Output the (x, y) coordinate of the center of the cell containing the given text.  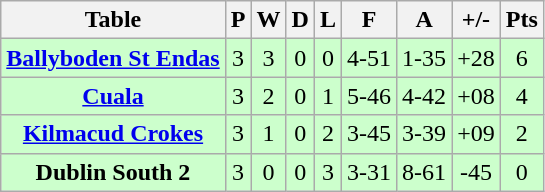
3-39 (424, 134)
Dublin South 2 (113, 172)
A (424, 20)
5-46 (370, 96)
+09 (476, 134)
W (268, 20)
Kilmacud Crokes (113, 134)
4-42 (424, 96)
F (370, 20)
3-31 (370, 172)
Pts (522, 20)
8-61 (424, 172)
+/- (476, 20)
Table (113, 20)
6 (522, 58)
+28 (476, 58)
4 (522, 96)
D (300, 20)
Cuala (113, 96)
4-51 (370, 58)
L (328, 20)
3-45 (370, 134)
Ballyboden St Endas (113, 58)
+08 (476, 96)
-45 (476, 172)
1-35 (424, 58)
P (238, 20)
